Detect which cell encompasses the target text, then output its [X, Y] center coordinate. 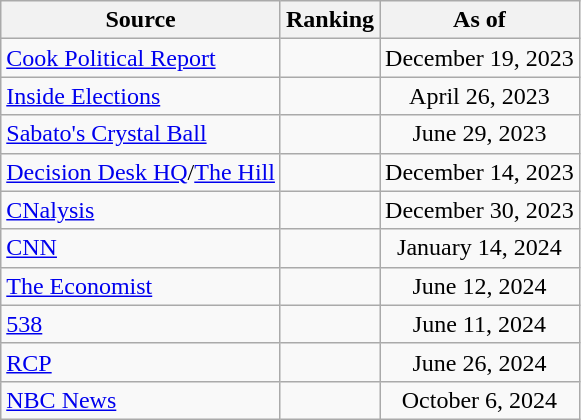
January 14, 2024 [480, 248]
As of [480, 20]
June 12, 2024 [480, 286]
October 6, 2024 [480, 400]
Sabato's Crystal Ball [141, 134]
RCP [141, 362]
CNalysis [141, 210]
538 [141, 324]
June 11, 2024 [480, 324]
NBC News [141, 400]
Ranking [330, 20]
December 30, 2023 [480, 210]
April 26, 2023 [480, 96]
Cook Political Report [141, 58]
December 19, 2023 [480, 58]
June 26, 2024 [480, 362]
Inside Elections [141, 96]
June 29, 2023 [480, 134]
CNN [141, 248]
Decision Desk HQ/The Hill [141, 172]
Source [141, 20]
The Economist [141, 286]
December 14, 2023 [480, 172]
